For the text-containing cell, return its midpoint in (x, y) coordinate format. 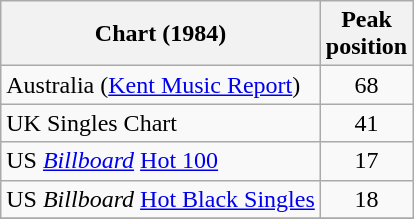
18 (366, 199)
Peakposition (366, 34)
UK Singles Chart (161, 123)
17 (366, 161)
68 (366, 85)
Australia (Kent Music Report) (161, 85)
US Billboard Hot 100 (161, 161)
US Billboard Hot Black Singles (161, 199)
41 (366, 123)
Chart (1984) (161, 34)
